Extract the (X, Y) coordinate from the center of the cell holding the provided text.  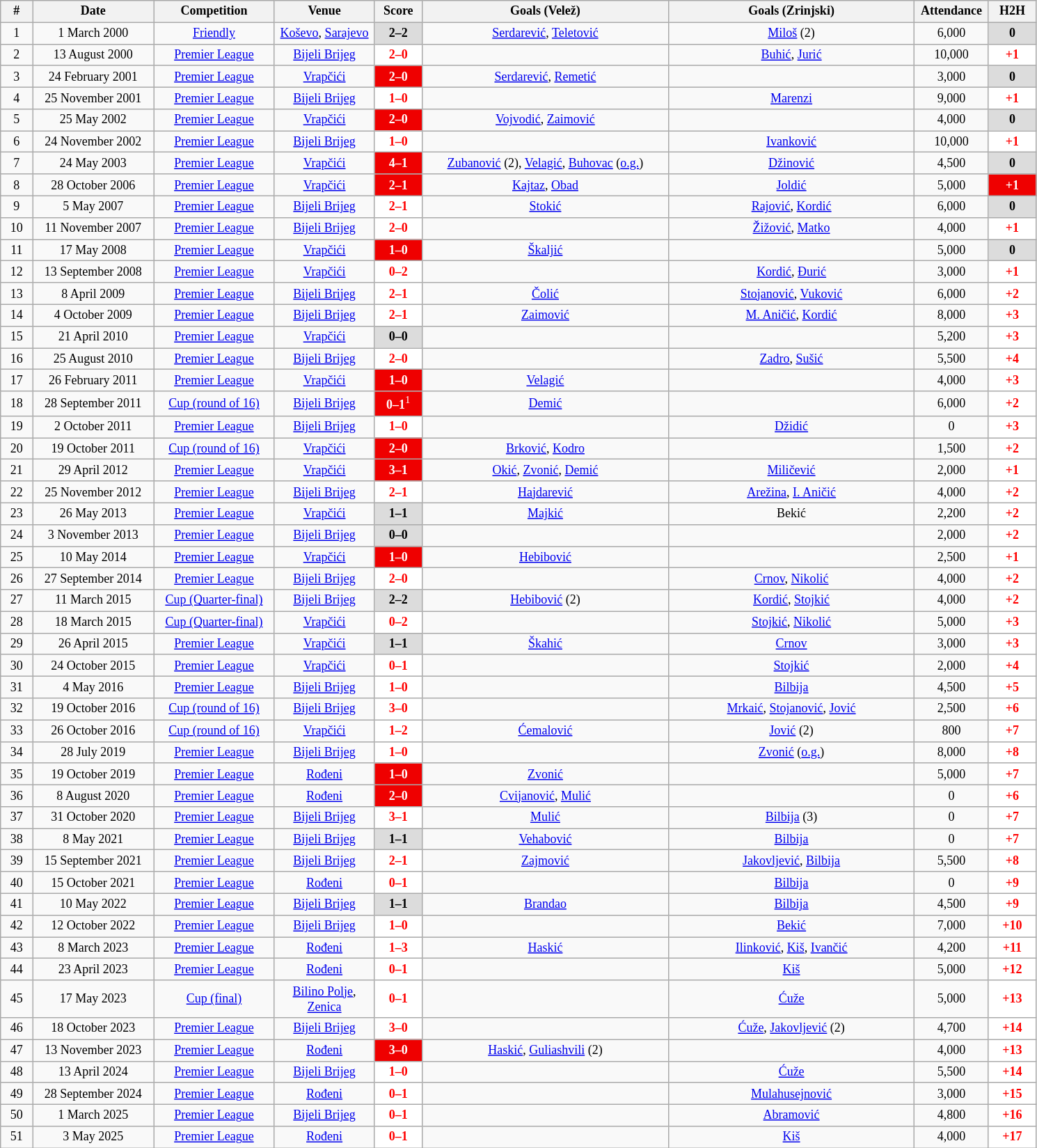
Stojkić, Nikolić (791, 622)
Crnov (791, 643)
5 May 2007 (93, 206)
Koševo, Sarajevo (324, 33)
39 (17, 860)
1,500 (951, 448)
19 October 2011 (93, 448)
Zadro, Sušić (791, 359)
36 (17, 795)
2,200 (951, 514)
5 (17, 120)
26 April 2015 (93, 643)
19 (17, 427)
28 (17, 622)
+15 (1012, 1093)
28 September 2011 (93, 404)
Score (398, 11)
Zvonić (o.g.) (791, 752)
Kajtaz, Obad (546, 185)
Velagić (546, 380)
Okić, Zvonić, Demić (546, 471)
29 April 2012 (93, 471)
+16 (1012, 1115)
3 (17, 77)
8 March 2023 (93, 948)
24 November 2002 (93, 142)
12 (17, 272)
17 (17, 380)
11 (17, 251)
Serdarević, Remetić (546, 77)
1 (17, 33)
8 May 2021 (93, 840)
41 (17, 904)
Škaljić (546, 251)
Džinović (791, 163)
# (17, 11)
23 (17, 514)
3 November 2013 (93, 535)
40 (17, 883)
Čolić (546, 294)
18 (17, 404)
Miloš (2) (791, 33)
Ilinković, Kiš, Ivančić (791, 948)
Competition (214, 11)
Džidić (791, 427)
Stokić (546, 206)
15 September 2021 (93, 860)
26 May 2013 (93, 514)
H2H (1012, 11)
Hajdarević (546, 492)
5,200 (951, 337)
25 August 2010 (93, 359)
Jović (2) (791, 731)
24 May 2003 (93, 163)
2 October 2011 (93, 427)
Cvijanović, Mulić (546, 795)
24 October 2015 (93, 666)
1–3 (398, 948)
4 May 2016 (93, 688)
7,000 (951, 926)
30 (17, 666)
28 September 2024 (93, 1093)
51 (17, 1138)
26 October 2016 (93, 731)
Ivanković (791, 142)
Cup (final) (214, 999)
48 (17, 1072)
15 (17, 337)
Zvonić (546, 774)
Bilino Polje, Zenica (324, 999)
+11 (1012, 948)
28 October 2006 (93, 185)
33 (17, 731)
2 (17, 54)
Arežina, I. Aničić (791, 492)
19 October 2016 (93, 709)
44 (17, 969)
9 (17, 206)
17 May 2008 (93, 251)
Hebibović (2) (546, 600)
49 (17, 1093)
14 (17, 315)
Stojanović, Vuković (791, 294)
23 April 2023 (93, 969)
10 May 2014 (93, 557)
31 October 2020 (93, 817)
47 (17, 1050)
Goals (Zrinjski) (791, 11)
1 March 2025 (93, 1115)
+5 (1012, 688)
15 October 2021 (93, 883)
4 (17, 97)
Škahić (546, 643)
24 February 2001 (93, 77)
Joldić (791, 185)
50 (17, 1115)
M. Aničić, Kordić (791, 315)
4 October 2009 (93, 315)
17 May 2023 (93, 999)
18 October 2023 (93, 1029)
37 (17, 817)
Stojkić (791, 666)
6 (17, 142)
Zaimović (546, 315)
43 (17, 948)
22 (17, 492)
Hebibović (546, 557)
+12 (1012, 969)
Vojvodić, Zaimović (546, 120)
Majkić (546, 514)
4,200 (951, 948)
10 (17, 228)
12 October 2022 (93, 926)
1–2 (398, 731)
21 (17, 471)
Goals (Velež) (546, 11)
9,000 (951, 97)
Kordić, Stojkić (791, 600)
Kordić, Đurić (791, 272)
13 August 2000 (93, 54)
Demić (546, 404)
32 (17, 709)
19 October 2019 (93, 774)
27 (17, 600)
38 (17, 840)
25 (17, 557)
Brković, Kodro (546, 448)
+17 (1012, 1138)
26 February 2011 (93, 380)
10 May 2022 (93, 904)
Venue (324, 11)
20 (17, 448)
Mulahusejnović (791, 1093)
29 (17, 643)
Attendance (951, 11)
Žižović, Matko (791, 228)
8 April 2009 (93, 294)
21 April 2010 (93, 337)
Mulić (546, 817)
Haskić, Guliashvili (2) (546, 1050)
Abramović (791, 1115)
34 (17, 752)
4–1 (398, 163)
4,700 (951, 1029)
+10 (1012, 926)
800 (951, 731)
11 November 2007 (93, 228)
3 May 2025 (93, 1138)
Jakovljević, Bilbija (791, 860)
8 August 2020 (93, 795)
42 (17, 926)
25 May 2002 (93, 120)
13 November 2023 (93, 1050)
Zajmović (546, 860)
Bilbija (3) (791, 817)
27 September 2014 (93, 579)
Marenzi (791, 97)
31 (17, 688)
Date (93, 11)
Brandao (546, 904)
Ćuže, Jakovljević (2) (791, 1029)
11 March 2015 (93, 600)
Crnov, Nikolić (791, 579)
Zubanović (2), Velagić, Buhovac (o.g.) (546, 163)
25 November 2001 (93, 97)
Rajović, Kordić (791, 206)
Mrkaić, Stojanović, Jović (791, 709)
13 September 2008 (93, 272)
16 (17, 359)
28 July 2019 (93, 752)
25 November 2012 (93, 492)
46 (17, 1029)
24 (17, 535)
Serdarević, Teletović (546, 33)
13 April 2024 (93, 1072)
Buhić, Jurić (791, 54)
0–11 (398, 404)
Vehabović (546, 840)
45 (17, 999)
7 (17, 163)
13 (17, 294)
1 March 2000 (93, 33)
35 (17, 774)
Miličević (791, 471)
18 March 2015 (93, 622)
8 (17, 185)
Friendly (214, 33)
4,800 (951, 1115)
26 (17, 579)
Haskić (546, 948)
Ćemalović (546, 731)
